Scan for the cell matching the given text and deliver its (X, Y) coordinate at center. 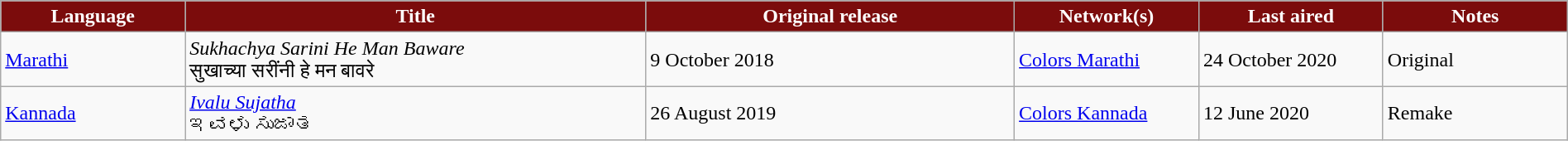
Last aired (1290, 17)
Sukhachya Sarini He Man Baware सुखाच्या सरींनी हे मन बावरे (415, 60)
Original release (830, 17)
12 June 2020 (1290, 113)
Notes (1475, 17)
9 October 2018 (830, 60)
Ivalu Sujatha ಇವಳು ಸುಜಾತ (415, 113)
26 August 2019 (830, 113)
Colors Kannada (1107, 113)
Original (1475, 60)
Network(s) (1107, 17)
Kannada (93, 113)
Marathi (93, 60)
Remake (1475, 113)
24 October 2020 (1290, 60)
Title (415, 17)
Language (93, 17)
Colors Marathi (1107, 60)
